From the cell containing the given text, extract its center point as [x, y] coordinate. 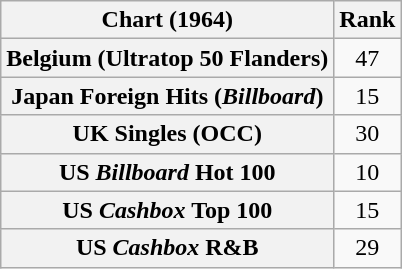
Chart (1964) [168, 20]
29 [368, 248]
10 [368, 172]
30 [368, 134]
Japan Foreign Hits (Billboard) [168, 96]
Belgium (Ultratop 50 Flanders) [168, 58]
US Billboard Hot 100 [168, 172]
US Cashbox R&B [168, 248]
Rank [368, 20]
US Cashbox Top 100 [168, 210]
UK Singles (OCC) [168, 134]
47 [368, 58]
